Output the [x, y] coordinate of the center of the cell containing the given text.  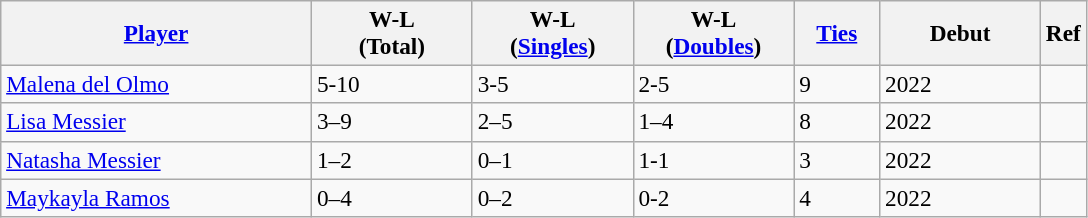
Player [156, 32]
1-1 [714, 160]
1–4 [714, 122]
5-10 [392, 84]
Natasha Messier [156, 160]
4 [837, 197]
0–1 [552, 160]
3-5 [552, 84]
Ties [837, 32]
Lisa Messier [156, 122]
9 [837, 84]
W-L(Total) [392, 32]
8 [837, 122]
1–2 [392, 160]
0–2 [552, 197]
2–5 [552, 122]
W-L(Doubles) [714, 32]
2-5 [714, 84]
3 [837, 160]
W-L(Singles) [552, 32]
Debut [960, 32]
Ref [1063, 32]
Malena del Olmo [156, 84]
0–4 [392, 197]
Maykayla Ramos [156, 197]
0-2 [714, 197]
3–9 [392, 122]
